Scan for the cell matching the given text and deliver its (x, y) coordinate at center. 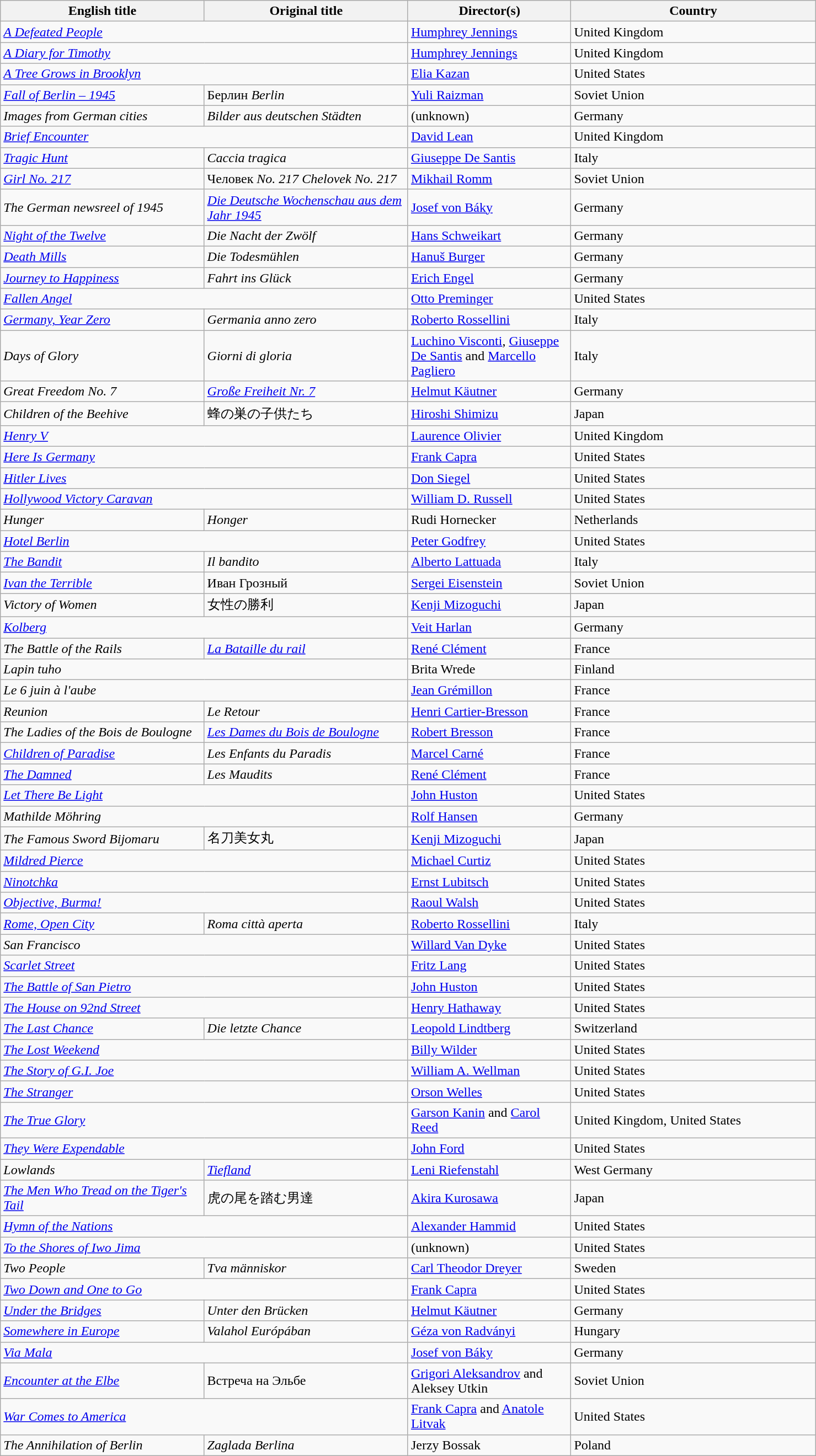
Hiroshi Shimizu (489, 414)
The Men Who Tread on the Tiger's Tail (103, 1198)
Человек No. 217 Chelovek No. 217 (306, 179)
Michael Curtiz (489, 861)
Géza von Radványi (489, 1331)
Zaglada Berlina (306, 1445)
Objective, Burma! (204, 903)
Die Deutsche Wochenschau aus dem Jahr 1945 (306, 207)
A Tree Grows in Brooklyn (204, 74)
Brita Wrede (489, 670)
Mathilde Möhring (204, 816)
Ernst Lubitsch (489, 882)
To the Shores of Iwo Jima (204, 1248)
Great Freedom No. 7 (103, 392)
Finland (693, 670)
Night of the Twelve (103, 235)
Giorni di gloria (306, 356)
Children of Paradise (103, 753)
Encounter at the Elbe (103, 1381)
Laurence Olivier (489, 436)
Rudi Hornecker (489, 520)
Jean Grémillon (489, 690)
John Ford (489, 1148)
They Were Expendable (204, 1148)
Tiefland (306, 1170)
Roma città aperta (306, 924)
Leni Riefenstahl (489, 1170)
Grigori Aleksandrov and Aleksey Utkin (489, 1381)
Otto Preminger (489, 299)
Two People (103, 1268)
The German newsreel of 1945 (103, 207)
Le Retour (306, 711)
Große Freiheit Nr. 7 (306, 392)
Henry V (204, 436)
Tva människor (306, 1268)
David Lean (489, 137)
Die letzte Chance (306, 1029)
Встреча на Эльбе (306, 1381)
Carl Theodor Dreyer (489, 1268)
William A. Wellman (489, 1070)
Two Down and One to Go (204, 1289)
Honger (306, 520)
Yuli Raizman (489, 95)
William D. Russell (489, 499)
United Kingdom, United States (693, 1120)
Giuseppe De Santis (489, 158)
Tragic Hunt (103, 158)
La Bataille du rail (306, 648)
Germany, Year Zero (103, 320)
Journey to Happiness (103, 277)
Fritz Lang (489, 966)
Valahol Európában (306, 1331)
The House on 92nd Street (204, 1008)
Days of Glory (103, 356)
West Germany (693, 1170)
Bilder aus deutschen Städten (306, 116)
A Defeated People (204, 32)
Elia Kazan (489, 74)
A Diary for Timothy (204, 53)
War Comes to America (204, 1416)
Hitler Lives (204, 478)
Billy Wilder (489, 1050)
Leopold Lindtberg (489, 1029)
Берлин Berlin (306, 95)
Scarlet Street (204, 966)
Les Maudits (306, 774)
Mildred Pierce (204, 861)
Unter den Brücken (306, 1310)
Rome, Open City (103, 924)
Garson Kanin and Carol Reed (489, 1120)
Les Enfants du Paradis (306, 753)
Ninotchka (204, 882)
Germania anno zero (306, 320)
Let There Be Light (204, 795)
Images from German cities (103, 116)
Here Is Germany (204, 457)
女性の勝利 (306, 606)
Jerzy Bossak (489, 1445)
Hymn of the Nations (204, 1227)
Death Mills (103, 256)
Girl No. 217 (103, 179)
Henri Cartier-Bresson (489, 711)
Fallen Angel (204, 299)
San Francisco (204, 945)
Die Nacht der Zwölf (306, 235)
The Stranger (204, 1091)
Original title (306, 11)
Alexander Hammid (489, 1227)
Via Mala (204, 1352)
Victory of Women (103, 606)
Under the Bridges (103, 1310)
Sergei Eisenstein (489, 583)
English title (103, 11)
Caccia tragica (306, 158)
Don Siegel (489, 478)
Somewhere in Europe (103, 1331)
Sweden (693, 1268)
Country (693, 11)
Fahrt ins Glück (306, 277)
Hanuš Burger (489, 256)
蜂の巣の子供たち (306, 414)
Alberto Lattuada (489, 562)
名刀美女丸 (306, 838)
Fall of Berlin – 1945 (103, 95)
Il bandito (306, 562)
Luchino Visconti, Giuseppe De Santis and Marcello Pagliero (489, 356)
The Ladies of the Bois de Boulogne (103, 732)
The Battle of San Pietro (204, 987)
Kolberg (204, 627)
The Story of G.I. Joe (204, 1070)
Peter Godfrey (489, 541)
Lapin tuho (204, 670)
Director(s) (489, 11)
Frank Capra and Anatole Litvak (489, 1416)
Akira Kurosawa (489, 1198)
The Battle of the Rails (103, 648)
Rolf Hansen (489, 816)
Hunger (103, 520)
Children of the Beehive (103, 414)
Die Todesmühlen (306, 256)
Netherlands (693, 520)
The Last Chance (103, 1029)
Switzerland (693, 1029)
Hollywood Victory Caravan (204, 499)
The Famous Sword Bijomaru (103, 838)
The Lost Weekend (204, 1050)
Les Dames du Bois de Boulogne (306, 732)
Raoul Walsh (489, 903)
The Bandit (103, 562)
Le 6 juin à l'aube (204, 690)
Brief Encounter (204, 137)
Robert Bresson (489, 732)
The True Glory (204, 1120)
The Annihilation of Berlin (103, 1445)
Willard Van Dyke (489, 945)
Veit Harlan (489, 627)
Poland (693, 1445)
Hungary (693, 1331)
Lowlands (103, 1170)
虎の尾を踏む男達 (306, 1198)
Hans Schweikart (489, 235)
Ivan the Terrible (103, 583)
Erich Engel (489, 277)
Marcel Carné (489, 753)
Иван Грозный (306, 583)
Henry Hathaway (489, 1008)
Mikhail Romm (489, 179)
Orson Welles (489, 1091)
Reunion (103, 711)
Hotel Berlin (204, 541)
The Damned (103, 774)
